Capture the cell that displays the provided text and extract its (X, Y) central coordinate. 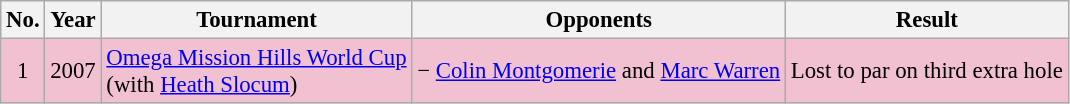
Opponents (599, 20)
Result (928, 20)
Lost to par on third extra hole (928, 72)
2007 (73, 72)
Omega Mission Hills World Cup(with Heath Slocum) (256, 72)
Year (73, 20)
Tournament (256, 20)
1 (23, 72)
− Colin Montgomerie and Marc Warren (599, 72)
No. (23, 20)
